Return the [X, Y] coordinate for the center point of the cell that contains the specified text.  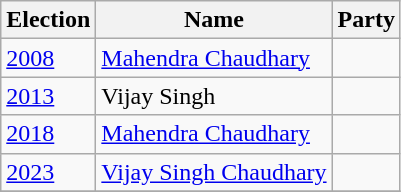
2018 [48, 134]
Name [214, 20]
2008 [48, 58]
2013 [48, 96]
Vijay Singh [214, 96]
Vijay Singh Chaudhary [214, 172]
2023 [48, 172]
Election [48, 20]
Party [366, 20]
